Extract the [X, Y] coordinate from the center of the cell holding the provided text.  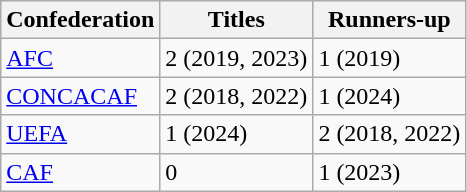
CONCACAF [80, 96]
1 (2019) [390, 58]
Runners-up [390, 20]
1 (2023) [390, 172]
Confederation [80, 20]
AFC [80, 58]
2 (2019, 2023) [236, 58]
Titles [236, 20]
CAF [80, 172]
0 [236, 172]
UEFA [80, 134]
